Return [X, Y] of the center of cell containing provided text 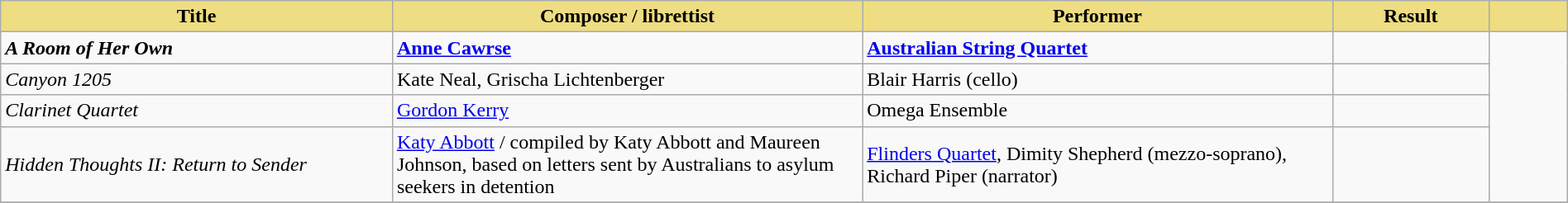
A Room of Her Own [197, 48]
Canyon 1205 [197, 79]
Title [197, 17]
Blair Harris (cello) [1097, 79]
Flinders Quartet, Dimity Shepherd (mezzo-soprano), Richard Piper (narrator) [1097, 164]
Australian String Quartet [1097, 48]
Result [1411, 17]
Kate Neal, Grischa Lichtenberger [627, 79]
Clarinet Quartet [197, 111]
Gordon Kerry [627, 111]
Composer / librettist [627, 17]
Anne Cawrse [627, 48]
Katy Abbott / compiled by Katy Abbott and Maureen Johnson, based on letters sent by Australians to asylum seekers in detention [627, 164]
Hidden Thoughts II: Return to Sender [197, 164]
Omega Ensemble [1097, 111]
Performer [1097, 17]
